Return the (x, y) coordinate for the center point of the cell that contains the specified text.  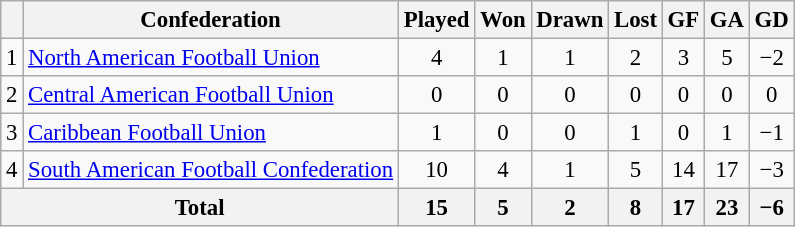
North American Football Union (211, 58)
Central American Football Union (211, 95)
14 (683, 170)
15 (436, 208)
Played (436, 20)
−6 (772, 208)
−2 (772, 58)
Caribbean Football Union (211, 133)
South American Football Confederation (211, 170)
Confederation (211, 20)
23 (728, 208)
8 (636, 208)
GA (728, 20)
Lost (636, 20)
GF (683, 20)
Drawn (570, 20)
Total (200, 208)
−1 (772, 133)
GD (772, 20)
10 (436, 170)
Won (503, 20)
−3 (772, 170)
